Scan for the cell matching the given text and deliver its [x, y] coordinate at center. 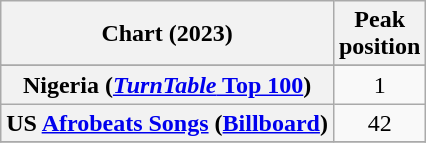
Nigeria (TurnTable Top 100) [168, 85]
Chart (2023) [168, 34]
42 [379, 123]
1 [379, 85]
Peakposition [379, 34]
US Afrobeats Songs (Billboard) [168, 123]
